For the text-containing cell, return its midpoint in [X, Y] coordinate format. 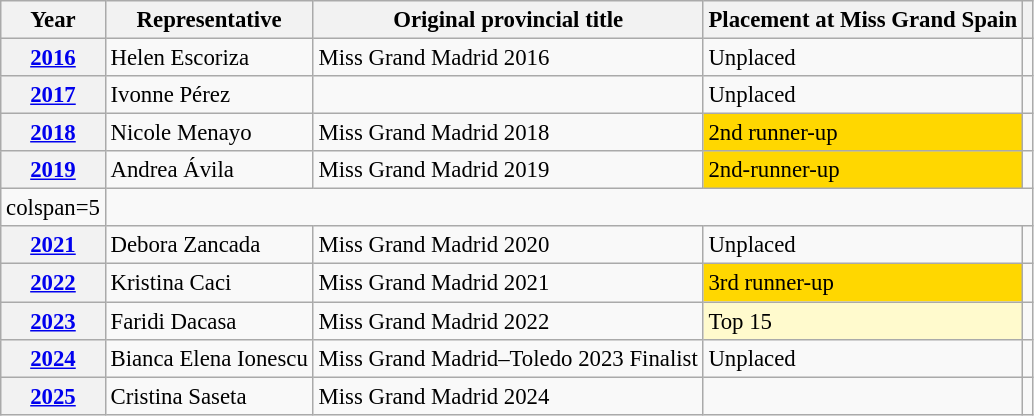
Miss Grand Madrid 2022 [508, 321]
Top 15 [862, 321]
2025 [53, 396]
Miss Grand Madrid 2024 [508, 396]
3rd runner-up [862, 283]
2023 [53, 321]
Placement at Miss Grand Spain [862, 20]
2017 [53, 95]
2nd-runner-up [862, 170]
colspan=5 [53, 208]
Kristina Caci [209, 283]
Nicole Menayo [209, 133]
Andrea Ávila [209, 170]
2018 [53, 133]
2024 [53, 358]
Miss Grand Madrid 2016 [508, 58]
2nd runner-up [862, 133]
Miss Grand Madrid 2018 [508, 133]
Faridi Dacasa [209, 321]
2019 [53, 170]
Ivonne Pérez [209, 95]
Bianca Elena Ionescu [209, 358]
Cristina Saseta [209, 396]
Miss Grand Madrid 2019 [508, 170]
Original provincial title [508, 20]
Debora Zancada [209, 245]
Miss Grand Madrid 2020 [508, 245]
Representative [209, 20]
Helen Escoriza [209, 58]
2016 [53, 58]
Year [53, 20]
Miss Grand Madrid 2021 [508, 283]
Miss Grand Madrid–Toledo 2023 Finalist [508, 358]
2021 [53, 245]
2022 [53, 283]
